Locate the cell with the specified text and output its [x, y] center coordinate. 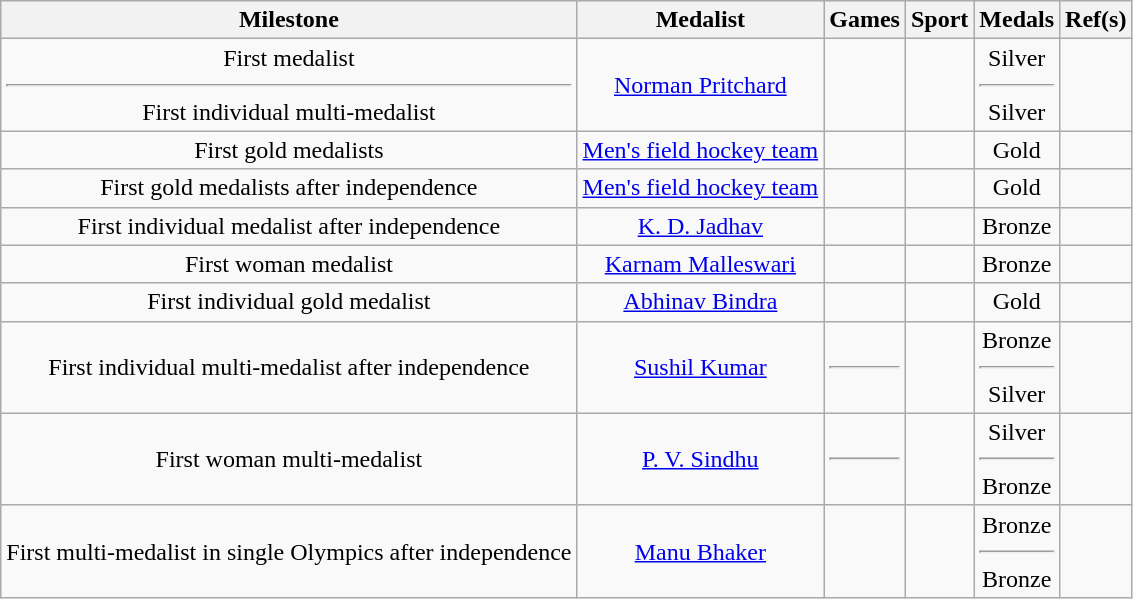
First individual medalist after independence [289, 226]
Medalist [700, 20]
P. V. Sindhu [700, 459]
First gold medalists after independence [289, 188]
Karnam Malleswari [700, 264]
Manu Bhaker [700, 551]
Norman Pritchard [700, 85]
Games [865, 20]
First individual multi-medalist after independence [289, 367]
Milestone [289, 20]
First woman multi-medalist [289, 459]
First gold medalists [289, 150]
Bronze Silver [1017, 367]
Bronze Bronze [1017, 551]
K. D. Jadhav [700, 226]
Medals [1017, 20]
First individual gold medalist [289, 302]
Sport [939, 20]
Silver Bronze [1017, 459]
First medalistFirst individual multi-medalist [289, 85]
Abhinav Bindra [700, 302]
Sushil Kumar [700, 367]
Ref(s) [1096, 20]
First multi-medalist in single Olympics after independence [289, 551]
First woman medalist [289, 264]
Silver Silver [1017, 85]
